Return [x, y] of the center of cell containing provided text 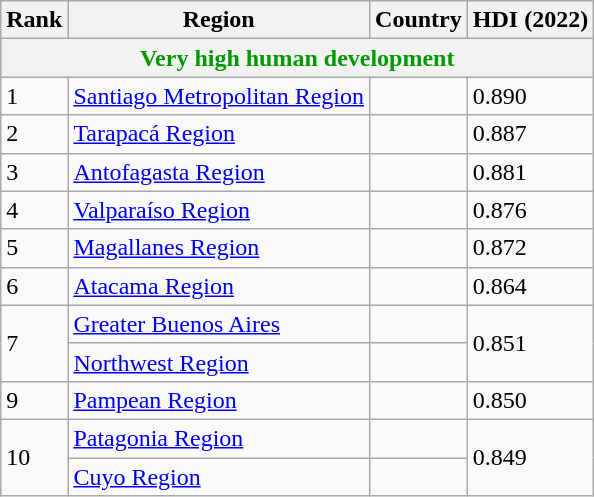
HDI (2022) [530, 20]
0.849 [530, 457]
Magallanes Region [219, 248]
0.851 [530, 343]
Greater Buenos Aires [219, 324]
5 [34, 248]
0.887 [530, 134]
0.881 [530, 172]
Patagonia Region [219, 438]
0.872 [530, 248]
Cuyo Region [219, 477]
Northwest Region [219, 362]
7 [34, 343]
0.850 [530, 400]
1 [34, 96]
Antofagasta Region [219, 172]
2 [34, 134]
3 [34, 172]
Very high human development [298, 58]
10 [34, 457]
Country [419, 20]
Santiago Metropolitan Region [219, 96]
Region [219, 20]
0.876 [530, 210]
Atacama Region [219, 286]
0.890 [530, 96]
9 [34, 400]
Rank [34, 20]
6 [34, 286]
Pampean Region [219, 400]
4 [34, 210]
Tarapacá Region [219, 134]
0.864 [530, 286]
Valparaíso Region [219, 210]
